Identify which cell holds the provided text, then report its [x, y] central coordinate. 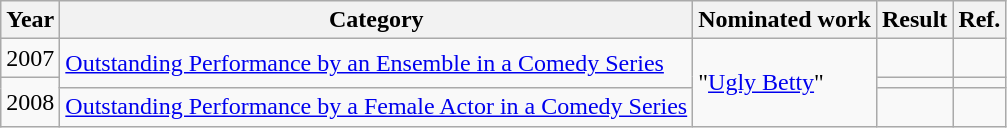
"Ugly Betty" [785, 82]
Outstanding Performance by a Female Actor in a Comedy Series [376, 107]
Year [30, 20]
Category [376, 20]
2008 [30, 102]
Result [914, 20]
Nominated work [785, 20]
Outstanding Performance by an Ensemble in a Comedy Series [376, 64]
Ref. [980, 20]
2007 [30, 58]
